Extract the (x, y) coordinate from the center of the cell holding the provided text.  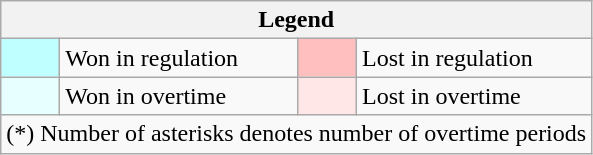
Lost in regulation (474, 58)
Won in regulation (179, 58)
Won in overtime (179, 96)
Lost in overtime (474, 96)
Legend (296, 20)
(*) Number of asterisks denotes number of overtime periods (296, 134)
